Return (X, Y) of the center of cell containing provided text 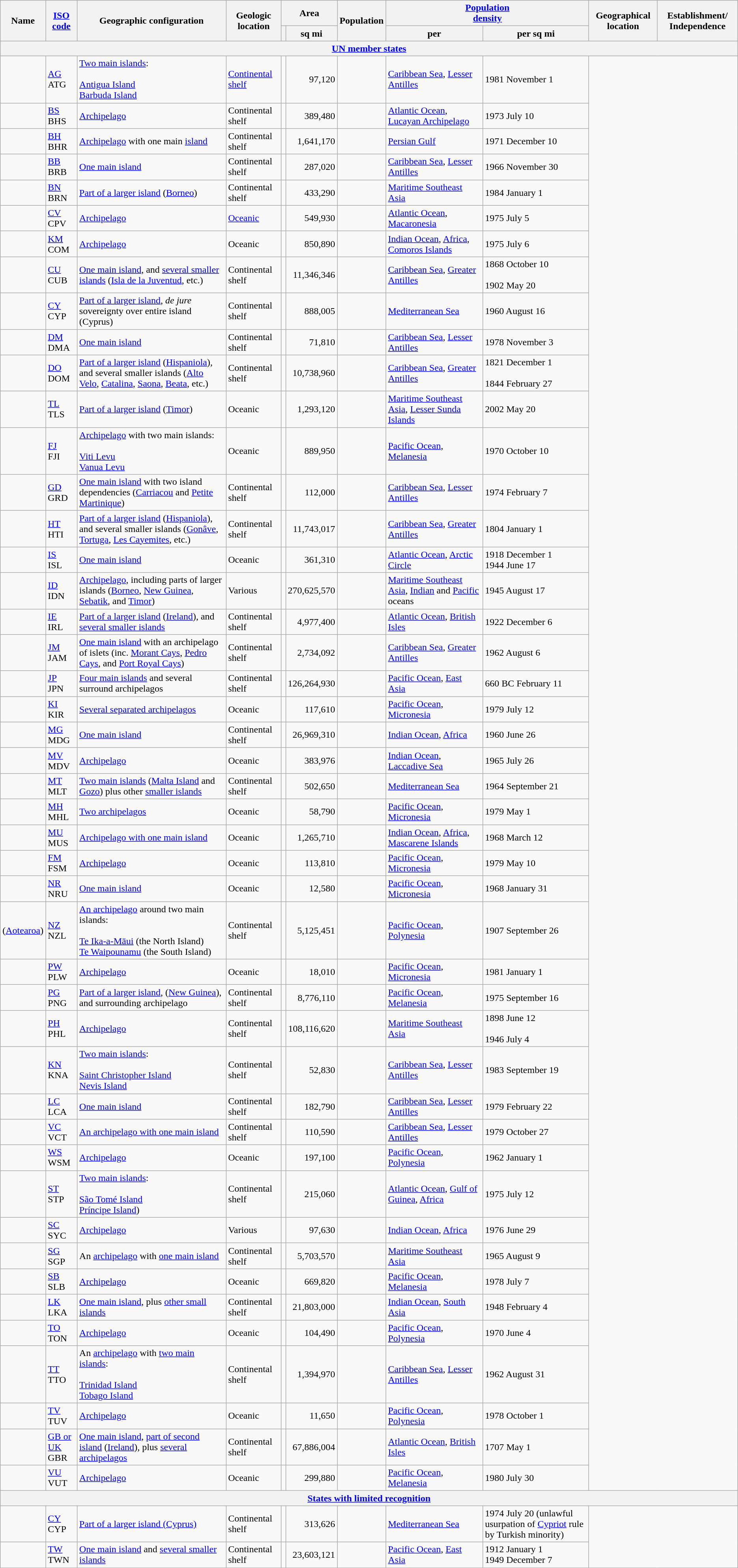
Atlantic Ocean, Macaronesia (434, 218)
One main island with two island dependencies (Carriacou and Petite Martinique) (152, 493)
1983 September 19 (536, 1070)
1898 June 12 1946 July 4 (536, 1029)
Indian Ocean, Africa, Comoros Islands (434, 244)
850,890 (311, 244)
433,290 (311, 192)
1960 August 16 (536, 311)
JPJPN (61, 683)
1971 December 10 (536, 141)
1707 May 1 (536, 1447)
per sq mi (536, 33)
1975 September 16 (536, 998)
1979 May 1 (536, 812)
112,000 (311, 493)
1922 December 6 (536, 622)
1973 July 10 (536, 116)
361,310 (311, 560)
1804 January 1 (536, 529)
4,977,400 (311, 622)
PHPHL (61, 1029)
1978 October 1 (536, 1416)
sq mi (311, 33)
889,950 (311, 451)
1965 August 9 (536, 1256)
26,969,310 (311, 735)
PWPLW (61, 972)
Two main islands:Antigua Island Barbuda Island (152, 80)
KMCOM (61, 244)
CUCUB (61, 275)
Atlantic Ocean, Arctic Circle (434, 560)
LCLCA (61, 1107)
Two archipelagos (152, 812)
Indian Ocean, South Asia (434, 1307)
1975 July 5 (536, 218)
11,346,346 (311, 275)
182,790 (311, 1107)
1868 October 10 1902 May 20 (536, 275)
1974 July 20 (unlawful usurpation of Cypriot rule by Turkish minority) (536, 1524)
ISO code (61, 20)
660 BC February 11 (536, 683)
1976 June 29 (536, 1230)
Part of a larger island (Timor) (152, 409)
1981 January 1 (536, 972)
BHBHR (61, 141)
One main island and several smaller islands (152, 1555)
Two main islands (Malta Island and Gozo) plus other smaller islands (152, 786)
1,293,120 (311, 409)
1970 June 4 (536, 1333)
1964 September 21 (536, 786)
1970 October 10 (536, 451)
Maritime Southeast Asia, Lesser Sunda Islands (434, 409)
1980 July 30 (536, 1478)
per (434, 33)
1968 March 12 (536, 837)
KIKIR (61, 709)
TOTON (61, 1333)
AGATG (61, 80)
NZNZL (61, 930)
PGPNG (61, 998)
MHMHL (61, 812)
108,116,620 (311, 1029)
1,265,710 (311, 837)
BSBHS (61, 116)
Several separated archipelagos (152, 709)
1,641,170 (311, 141)
389,480 (311, 116)
GDGRD (61, 493)
1979 October 27 (536, 1132)
Two main islands:Saint Christopher Island Nevis Island (152, 1070)
71,810 (311, 342)
1912 January 11949 December 7 (536, 1555)
1979 February 22 (536, 1107)
Part of a larger island (Hispaniola), and several smaller islands (Alto Velo, Catalina, Saona, Beata, etc.) (152, 373)
Part of a larger island, (New Guinea), and surrounding archipelago (152, 998)
1968 January 31 (536, 889)
MGMDG (61, 735)
11,650 (311, 1416)
States with limited recognition (369, 1498)
97,120 (311, 80)
TTTTO (61, 1375)
52,830 (311, 1070)
Establishment/ Independence (697, 20)
18,010 (311, 972)
117,610 (311, 709)
Populationdensity (487, 13)
21,803,000 (311, 1307)
Area (309, 13)
502,650 (311, 786)
215,060 (311, 1194)
2002 May 20 (536, 409)
669,820 (311, 1282)
WSWSM (61, 1158)
58,790 (311, 812)
DODOM (61, 373)
197,100 (311, 1158)
1965 July 26 (536, 761)
Maritime Southeast Asia, Indian and Pacific oceans (434, 591)
FMFSM (61, 863)
NRNRU (61, 889)
VUVUT (61, 1478)
888,005 (311, 311)
1981 November 1 (536, 80)
1962 August 6 (536, 653)
BNBRN (61, 192)
23,603,121 (311, 1555)
Part of a larger island (Borneo) (152, 192)
Archipelago, including parts of larger islands (Borneo, New Guinea, Sebatik, and Timor) (152, 591)
383,976 (311, 761)
Name (23, 20)
Population (362, 20)
10,738,960 (311, 373)
TLTLS (61, 409)
One main island, plus other small islands (152, 1307)
DMDMA (61, 342)
1979 May 10 (536, 863)
GB or UKGBR (61, 1447)
104,490 (311, 1333)
1960 June 26 (536, 735)
MUMUS (61, 837)
Geographic configuration (152, 20)
1984 January 1 (536, 192)
67,886,004 (311, 1447)
2,734,092 (311, 653)
113,810 (311, 863)
1907 September 26 (536, 930)
Atlantic Ocean, Gulf of Guinea, Africa (434, 1194)
110,590 (311, 1132)
MVMDV (61, 761)
Geologic location (253, 20)
One main island with an archipelago of islets (inc. Morant Cays, Pedro Cays, and Port Royal Cays) (152, 653)
One main island, part of second island (Ireland), plus several archipelagos (152, 1447)
8,776,110 (311, 998)
1979 July 12 (536, 709)
JMJAM (61, 653)
Part of a larger island, de jure sovereignty over entire island (Cyprus) (152, 311)
1962 January 1 (536, 1158)
SGSGP (61, 1256)
MTMLT (61, 786)
Part of a larger island (Ireland), and several smaller islands (152, 622)
HTHTI (61, 529)
STSTP (61, 1194)
1978 July 7 (536, 1282)
Atlantic Ocean, Lucayan Archipelago (434, 116)
1974 February 7 (536, 493)
TWTWN (61, 1555)
BBBRB (61, 167)
126,264,930 (311, 683)
One main island, and several smaller islands (Isla de la Juventud, etc.) (152, 275)
313,626 (311, 1524)
549,930 (311, 218)
1975 July 6 (536, 244)
1978 November 3 (536, 342)
(Aotearoa) (23, 930)
Archipelago with two main islands:Viti Levu Vanua Levu (152, 451)
299,880 (311, 1478)
1966 November 30 (536, 167)
Persian Gulf (434, 141)
Indian Ocean, Africa, Mascarene Islands (434, 837)
Part of a larger island (Hispaniola), and several smaller islands (Gonâve, Tortuga, Les Cayemites, etc.) (152, 529)
An archipelago around two main islands:Te Ika-a-Māui (the North Island) Te Waipounamu (the South Island) (152, 930)
IEIRL (61, 622)
Part of a larger island (Cyprus) (152, 1524)
IDIDN (61, 591)
1948 February 4 (536, 1307)
5,703,570 (311, 1256)
SBSLB (61, 1282)
97,630 (311, 1230)
12,580 (311, 889)
TVTUV (61, 1416)
Four main islands and several surround archipelagos (152, 683)
UN member states (369, 48)
Geographical location (623, 20)
Indian Ocean, Laccadive Sea (434, 761)
1821 December 1 1844 February 27 (536, 373)
VCVCT (61, 1132)
SCSYC (61, 1230)
1945 August 17 (536, 591)
CVCPV (61, 218)
An archipelago with two main islands:Trinidad Island Tobago Island (152, 1375)
5,125,451 (311, 930)
1918 December 1 1944 June 17 (536, 560)
KNKNA (61, 1070)
11,743,017 (311, 529)
1975 July 12 (536, 1194)
287,020 (311, 167)
1,394,970 (311, 1375)
LKLKA (61, 1307)
270,625,570 (311, 591)
FJFJI (61, 451)
1962 August 31 (536, 1375)
Two main islands:São Tomé Island Príncipe Island) (152, 1194)
ISISL (61, 560)
